From the cell containing the given text, extract its center point as (X, Y) coordinate. 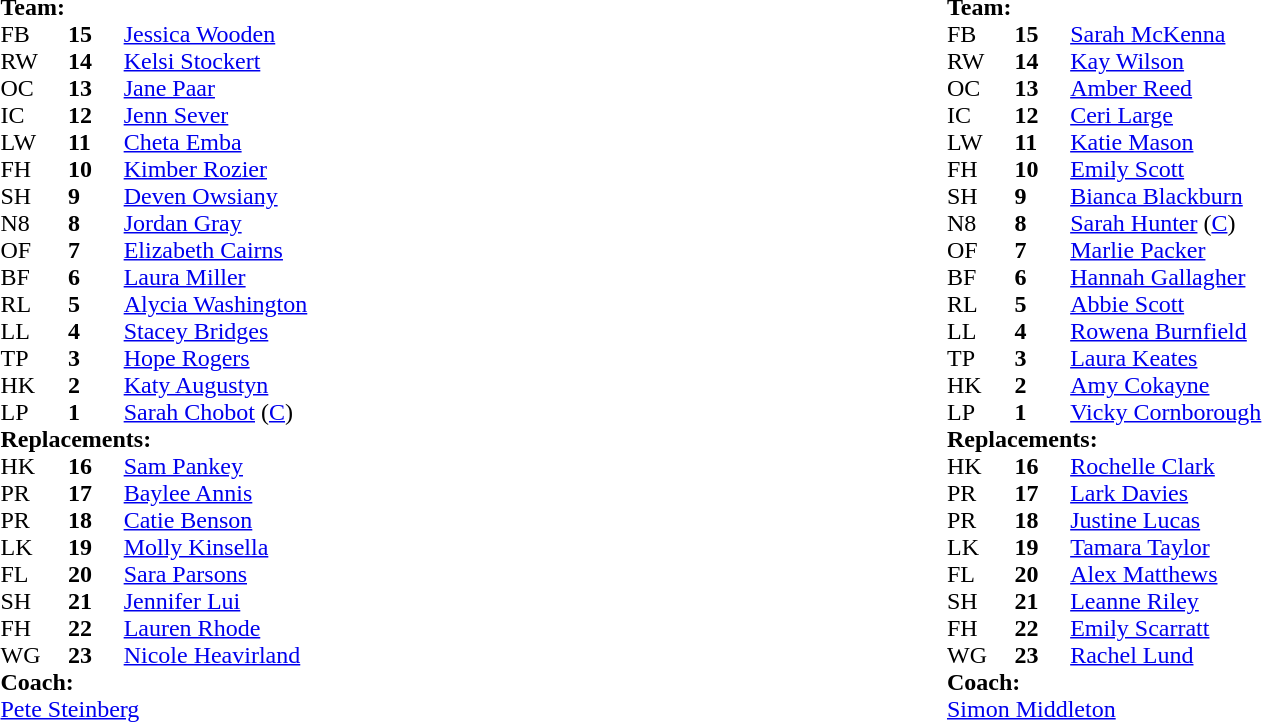
Cheta Emba (328, 142)
Sarah Chobot (C) (328, 412)
Hope Rogers (328, 358)
Jane Paar (328, 88)
Elizabeth Cairns (328, 250)
Replacements: (470, 440)
Katy Augustyn (328, 386)
Alycia Washington (328, 304)
Jenn Sever (328, 116)
Deven Owsiany (328, 196)
Coach: (470, 682)
Jessica Wooden (328, 34)
Molly Kinsella (328, 548)
Sara Parsons (328, 574)
Lauren Rhode (328, 628)
Catie Benson (328, 520)
Stacey Bridges (328, 332)
Laura Miller (328, 278)
Kimber Rozier (328, 170)
Nicole Heavirland (328, 656)
Baylee Annis (328, 494)
Sam Pankey (328, 466)
Jennifer Lui (328, 602)
Kelsi Stockert (328, 62)
Jordan Gray (328, 224)
